Find where the given text appears and provide that cell's center as [X, Y] coordinate. 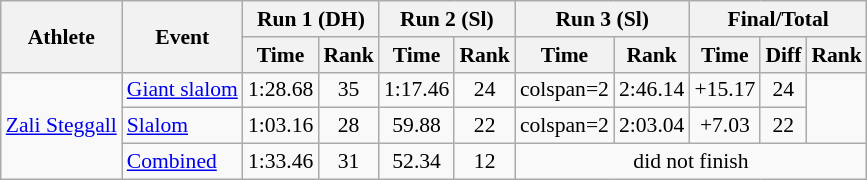
Diff [783, 55]
Run 3 (Sl) [602, 19]
1:17.46 [416, 90]
Final/Total [778, 19]
Giant slalom [182, 90]
Slalom [182, 126]
1:28.68 [280, 90]
Combined [182, 162]
31 [348, 162]
1:03.16 [280, 126]
+15.17 [724, 90]
Zali Steggall [62, 126]
2:03.04 [652, 126]
Event [182, 36]
35 [348, 90]
Athlete [62, 36]
did not finish [691, 162]
+7.03 [724, 126]
28 [348, 126]
52.34 [416, 162]
59.88 [416, 126]
Run 1 (DH) [311, 19]
2:46.14 [652, 90]
1:33.46 [280, 162]
Run 2 (Sl) [447, 19]
12 [484, 162]
